Capture the cell that displays the provided text and extract its [X, Y] central coordinate. 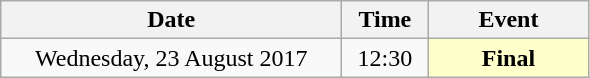
Event [508, 20]
Wednesday, 23 August 2017 [172, 58]
Date [172, 20]
12:30 [385, 58]
Final [508, 58]
Time [385, 20]
